Provide the (x, y) coordinate of the cell's center where the given text is located.  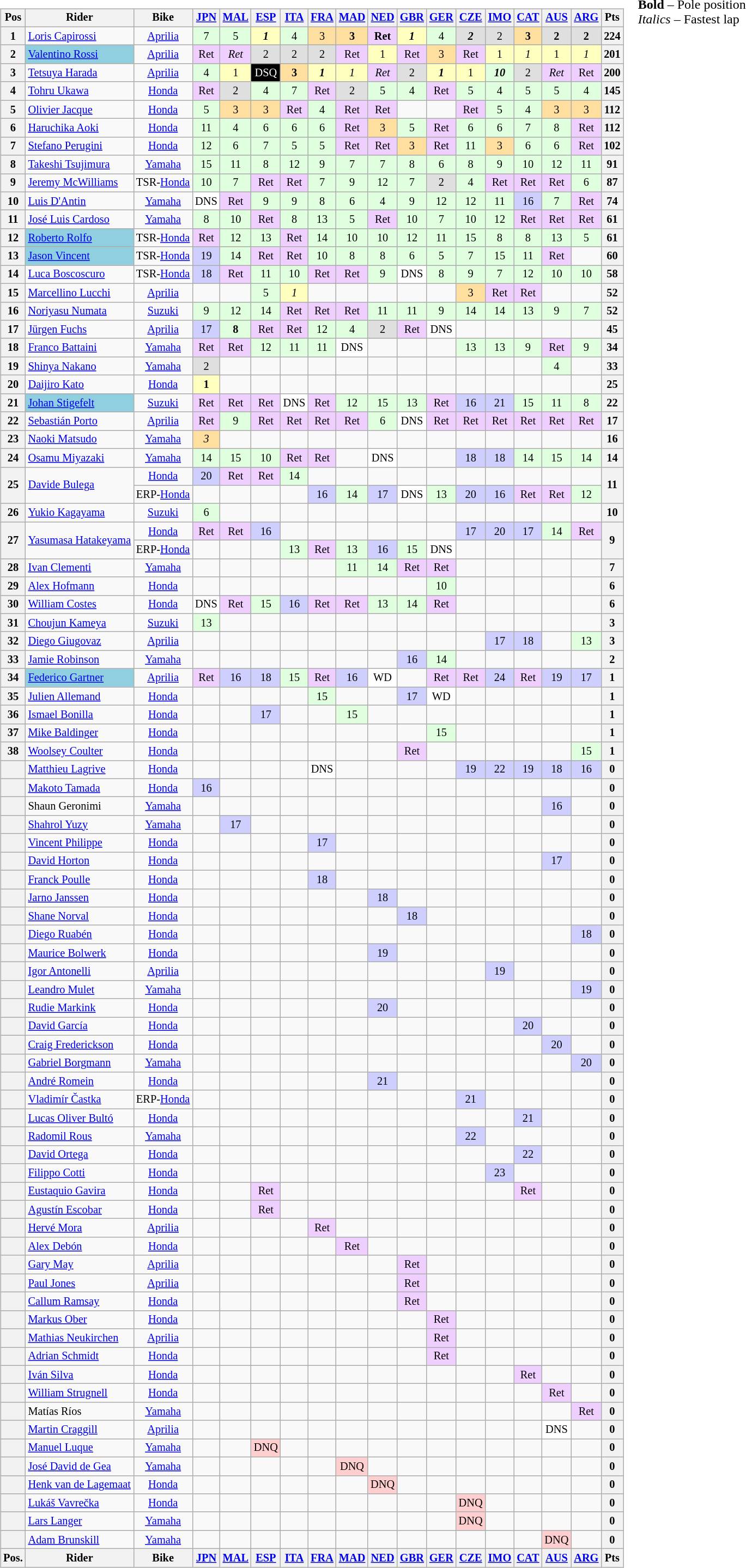
Roberto Rolfo (80, 238)
74 (612, 201)
Luis D'Antin (80, 201)
Haruchika Aoki (80, 128)
Matthieu Lagrive (80, 770)
Daijiro Kato (80, 385)
145 (612, 91)
William Costes (80, 605)
Ismael Bonilla (80, 715)
Radomil Rous (80, 1137)
Takeshi Tsujimura (80, 165)
Mike Baldinger (80, 733)
Jarno Janssen (80, 898)
Jamie Robinson (80, 660)
José David de Gea (80, 1466)
Iván Silva (80, 1375)
Woolsey Coulter (80, 751)
Rudie Markink (80, 1008)
58 (612, 275)
87 (612, 183)
Filippo Cotti (80, 1173)
Naoki Matsudo (80, 440)
Pos. (13, 1558)
Shinya Nakano (80, 366)
Shahrol Yuzy (80, 825)
Yasumasa Hatakeyama (80, 540)
Mathias Neukirchen (80, 1338)
Valentino Rossi (80, 54)
Martin Craggill (80, 1430)
Sebastián Porto (80, 421)
David Horton (80, 861)
Ivan Clementi (80, 568)
Franco Battaini (80, 348)
224 (612, 36)
DSQ (266, 73)
200 (612, 73)
37 (13, 733)
Tetsuya Harada (80, 73)
Osamu Miyazaki (80, 458)
Jason Vincent (80, 256)
36 (13, 715)
Lukáš Vavrečka (80, 1503)
Matías Ríos (80, 1412)
Luca Boscoscuro (80, 275)
Olivier Jacque (80, 110)
Adam Brunskill (80, 1540)
28 (13, 568)
Lars Langer (80, 1521)
27 (13, 540)
Henk van de Lagemaat (80, 1485)
Shane Norval (80, 916)
Agustín Escobar (80, 1210)
Stefano Perugini (80, 146)
Tohru Ukawa (80, 91)
Craig Frederickson (80, 1044)
Johan Stigefelt (80, 403)
91 (612, 165)
Vladimír Častka (80, 1099)
102 (612, 146)
Igor Antonelli (80, 971)
David García (80, 1026)
Franck Poulle (80, 879)
Julien Allemand (80, 696)
José Luis Cardoso (80, 220)
38 (13, 751)
Eustaquio Gavira (80, 1192)
Alex Debón (80, 1247)
Paul Jones (80, 1283)
David Ortega (80, 1154)
Jeremy McWilliams (80, 183)
60 (612, 256)
Shaun Geronimi (80, 806)
Alex Hofmann (80, 586)
William Strugnell (80, 1393)
Hervé Mora (80, 1228)
30 (13, 605)
31 (13, 623)
Jürgen Fuchs (80, 330)
35 (13, 696)
45 (612, 330)
Makoto Tamada (80, 788)
26 (13, 513)
Adrian Schmidt (80, 1357)
André Romein (80, 1081)
Noriyasu Numata (80, 311)
32 (13, 641)
29 (13, 586)
Maurice Bolwerk (80, 953)
Diego Giugovaz (80, 641)
Loris Capirossi (80, 36)
Yukio Kagayama (80, 513)
Leandro Mulet (80, 989)
Markus Ober (80, 1320)
Lucas Oliver Bultó (80, 1118)
Marcellino Lucchi (80, 293)
Gabriel Borgmann (80, 1063)
Pos (13, 18)
Callum Ramsay (80, 1302)
201 (612, 54)
Vincent Philippe (80, 843)
Gary May (80, 1265)
Federico Gartner (80, 678)
Manuel Luque (80, 1448)
Davide Bulega (80, 485)
Diego Ruabén (80, 934)
Choujun Kameya (80, 623)
